For the text-containing cell, return its midpoint in (X, Y) coordinate format. 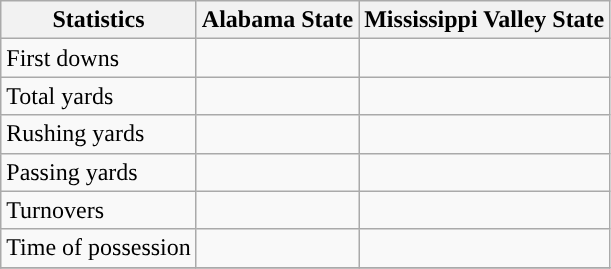
Passing yards (99, 172)
Statistics (99, 20)
First downs (99, 58)
Time of possession (99, 248)
Rushing yards (99, 134)
Mississippi Valley State (484, 20)
Turnovers (99, 210)
Total yards (99, 96)
Alabama State (277, 20)
